Determine the [x, y] coordinate at the center of the cell enclosing the given text.  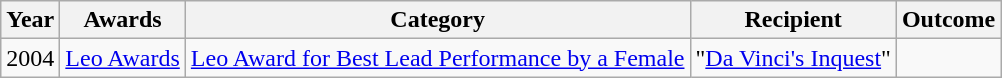
2004 [30, 58]
Leo Award for Best Lead Performance by a Female [438, 58]
Awards [123, 20]
"Da Vinci's Inquest" [793, 58]
Outcome [948, 20]
Category [438, 20]
Leo Awards [123, 58]
Year [30, 20]
Recipient [793, 20]
